Pinpoint the cell where the given text exists, returning its [x, y] midpoint coordinate. 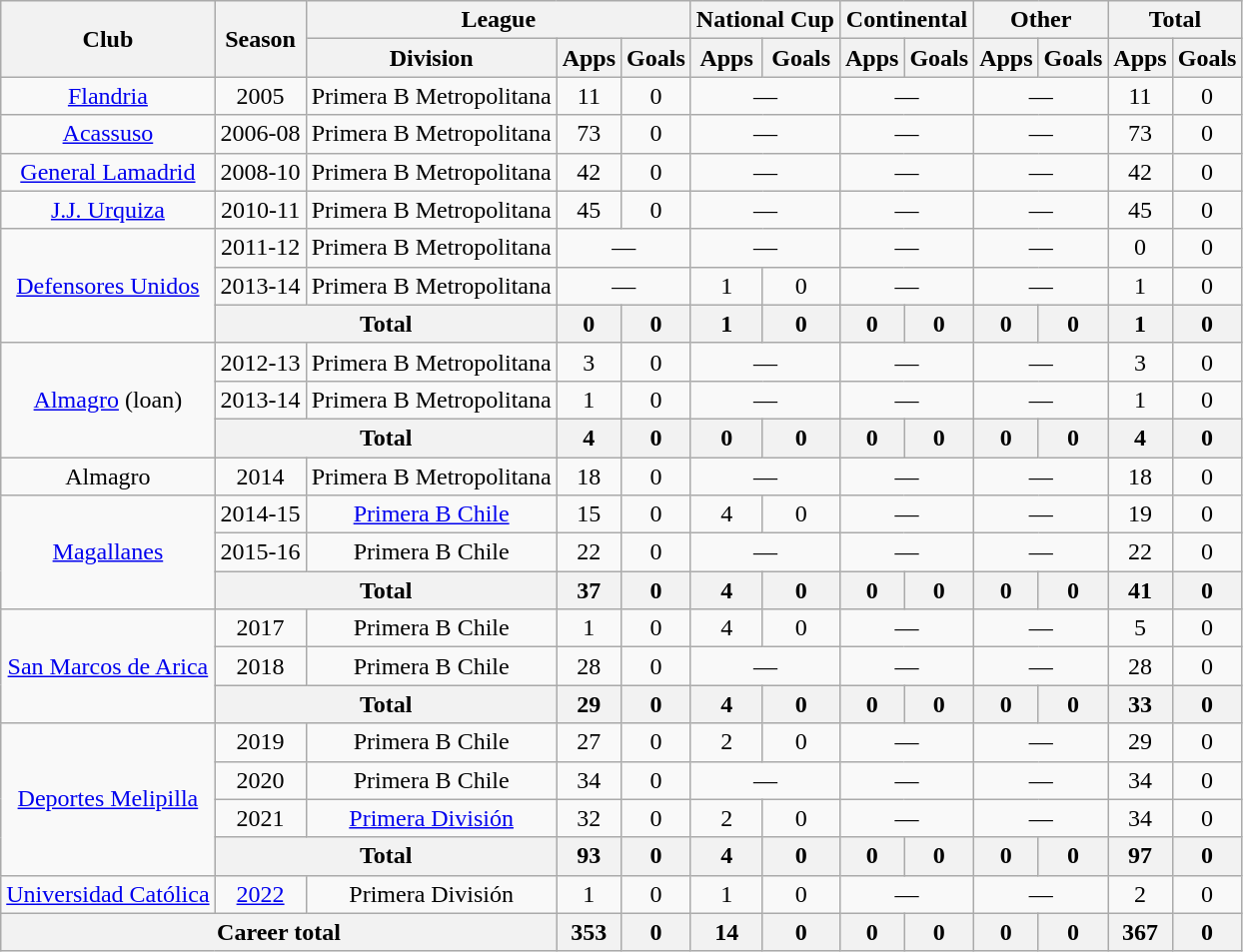
2018 [260, 666]
Career total [279, 932]
2015-16 [260, 552]
Universidad Católica [108, 894]
41 [1140, 590]
2014 [260, 476]
19 [1140, 514]
2014-15 [260, 514]
353 [589, 932]
Other [1041, 20]
37 [589, 590]
2012-13 [260, 362]
2021 [260, 818]
27 [589, 742]
Deportes Melipilla [108, 799]
League [498, 20]
15 [589, 514]
Magallanes [108, 552]
Season [260, 39]
San Marcos de Arica [108, 666]
Division [432, 58]
Defensores Unidos [108, 286]
Acassuso [108, 134]
2020 [260, 780]
J.J. Urquiza [108, 210]
2019 [260, 742]
Club [108, 39]
2011-12 [260, 248]
2006-08 [260, 134]
93 [589, 856]
National Cup [765, 20]
2005 [260, 96]
5 [1140, 628]
Almagro (loan) [108, 400]
97 [1140, 856]
14 [726, 932]
General Lamadrid [108, 172]
2010-11 [260, 210]
Almagro [108, 476]
2022 [260, 894]
2008-10 [260, 172]
Continental [906, 20]
2017 [260, 628]
32 [589, 818]
Flandria [108, 96]
367 [1140, 932]
33 [1140, 704]
